Provide the [x, y] coordinate of the cell's center where the given text is located.  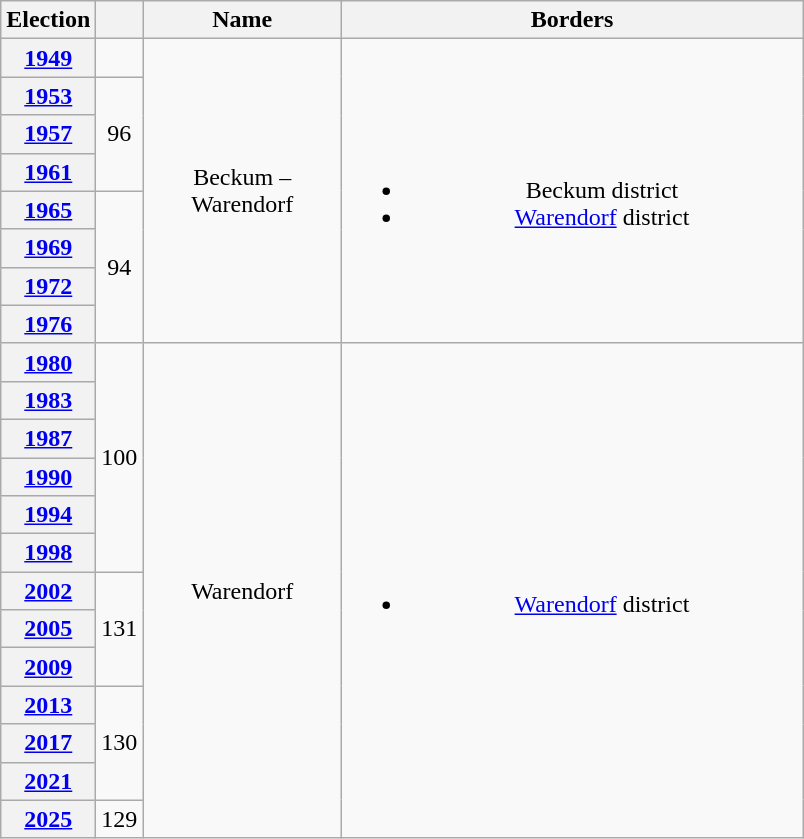
1961 [48, 172]
1987 [48, 438]
2017 [48, 743]
1972 [48, 286]
Election [48, 20]
94 [120, 267]
1965 [48, 210]
Borders [572, 20]
2009 [48, 667]
1976 [48, 324]
2013 [48, 705]
1983 [48, 400]
96 [120, 134]
Beckum – Warendorf [242, 191]
1994 [48, 515]
Warendorf [242, 590]
1990 [48, 477]
Warendorf district [572, 590]
131 [120, 629]
2002 [48, 591]
1980 [48, 362]
Beckum districtWarendorf district [572, 191]
2005 [48, 629]
1953 [48, 96]
Name [242, 20]
130 [120, 743]
100 [120, 457]
1969 [48, 248]
129 [120, 819]
1957 [48, 134]
2025 [48, 819]
1998 [48, 553]
1949 [48, 58]
2021 [48, 781]
